Provide the (x, y) coordinate of the cell's center where the given text is located.  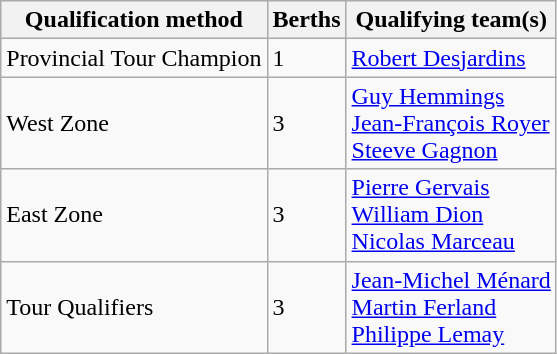
Jean-Michel Ménard Martin Ferland Philippe Lemay (451, 307)
Qualification method (134, 20)
Guy Hemmings Jean-François Royer Steeve Gagnon (451, 123)
Tour Qualifiers (134, 307)
Qualifying team(s) (451, 20)
Robert Desjardins (451, 58)
West Zone (134, 123)
1 (306, 58)
Berths (306, 20)
East Zone (134, 215)
Pierre Gervais William Dion Nicolas Marceau (451, 215)
Provincial Tour Champion (134, 58)
